For the text-containing cell, return its midpoint in (X, Y) coordinate format. 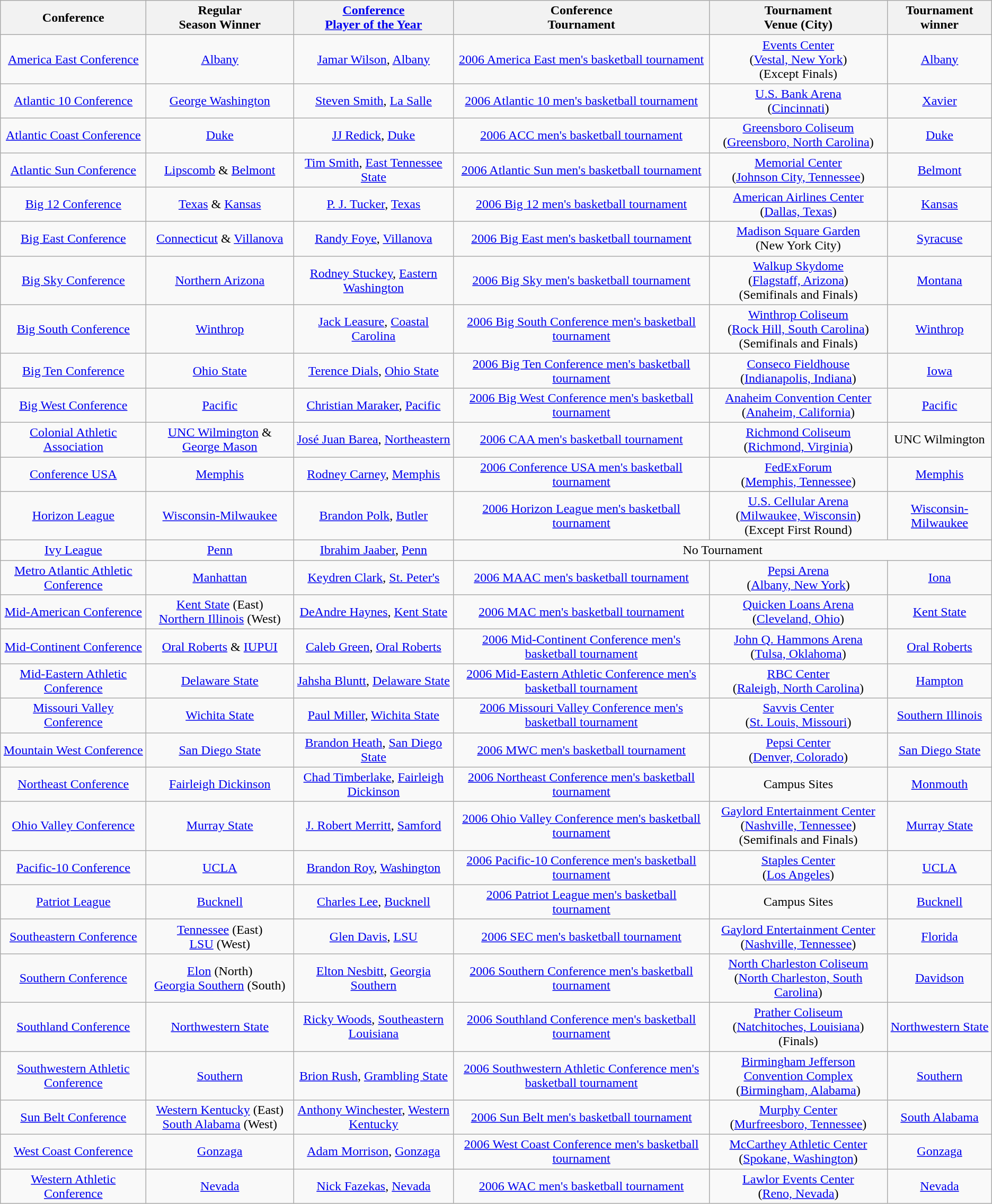
DeAndre Haynes, Kent State (374, 612)
Delaware State (220, 681)
Jahsha Bluntt, Delaware State (374, 681)
Iowa (940, 371)
Connecticut & Villanova (220, 238)
Terence Dials, Ohio State (374, 371)
Southeastern Conference (73, 937)
Pacific-10 Conference (73, 868)
2006 Patriot League men's basketball tournament (581, 902)
Brandon Roy, Washington (374, 868)
2006 Northeast Conference men's basketball tournament (581, 784)
2006 Big 12 men's basketball tournament (581, 204)
Pepsi Arena(Albany, New York) (798, 577)
Birmingham Jefferson Convention Complex(Birmingham, Alabama) (798, 1075)
Keydren Clark, St. Peter's (374, 577)
Elon (North)Georgia Southern (South) (220, 978)
2006 Horizon League men's basketball tournament (581, 516)
Charles Lee, Bucknell (374, 902)
Belmont (940, 170)
Western Athletic Conference (73, 1187)
Madison Square Garden(New York City) (798, 238)
Davidson (940, 978)
Conference USA (73, 474)
Big West Conference (73, 405)
Manhattan (220, 577)
2006 WAC men's basketball tournament (581, 1187)
Brandon Heath, San Diego State (374, 750)
2006 West Coast Conference men's basketball tournament (581, 1152)
Conseco Fieldhouse(Indianapolis, Indiana) (798, 371)
Fairleigh Dickinson (220, 784)
Syracuse (940, 238)
George Washington (220, 101)
Chad Timberlake, Fairleigh Dickinson (374, 784)
2006 Missouri Valley Conference men's basketball tournament (581, 715)
Big Sky Conference (73, 280)
Anthony Winchester, Western Kentucky (374, 1118)
Kent State (940, 612)
Jamar Wilson, Albany (374, 59)
FedExForum(Memphis, Tennessee) (798, 474)
Savvis Center(St. Louis, Missouri) (798, 715)
Rodney Stuckey, Eastern Washington (374, 280)
McCarthey Athletic Center(Spokane, Washington) (798, 1152)
2006 America East men's basketball tournament (581, 59)
U.S. Cellular Arena(Milwaukee, Wisconsin)(Except First Round) (798, 516)
Brion Rush, Grambling State (374, 1075)
Memorial Center(Johnson City, Tennessee) (798, 170)
Events Center(Vestal, New York)(Except Finals) (798, 59)
2006 Sun Belt men's basketball tournament (581, 1118)
Florida (940, 937)
2006 Southern Conference men's basketball tournament (581, 978)
Brandon Polk, Butler (374, 516)
J. Robert Merritt, Samford (374, 826)
Wichita State (220, 715)
UNC Wilmington (940, 440)
Ricky Woods, Southeastern Louisiana (374, 1027)
Adam Morrison, Gonzaga (374, 1152)
JJ Redick, Duke (374, 136)
2006 Big South Conference men's basketball tournament (581, 329)
RegularSeason Winner (220, 18)
South Alabama (940, 1118)
Jack Leasure, Coastal Carolina (374, 329)
2006 Mid-Continent Conference men's basketball tournament (581, 646)
2006 Mid-Eastern Athletic Conference men's basketball tournament (581, 681)
Missouri Valley Conference (73, 715)
West Coast Conference (73, 1152)
2006 Conference USA men's basketball tournament (581, 474)
2006 CAA men's basketball tournament (581, 440)
Metro Atlantic Athletic Conference (73, 577)
Southland Conference (73, 1027)
Mid-American Conference (73, 612)
2006 Ohio Valley Conference men's basketball tournament (581, 826)
Pepsi Center(Denver, Colorado) (798, 750)
Quicken Loans Arena(Cleveland, Ohio) (798, 612)
Southern Conference (73, 978)
Monmouth (940, 784)
2006 Big East men's basketball tournament (581, 238)
Gaylord Entertainment Center(Nashville, Tennessee)(Semifinals and Finals) (798, 826)
Colonial Athletic Association (73, 440)
Randy Foye, Villanova (374, 238)
2006 ACC men's basketball tournament (581, 136)
Murphy Center(Murfreesboro, Tennessee) (798, 1118)
Atlantic Sun Conference (73, 170)
Conference (73, 18)
John Q. Hammons Arena(Tulsa, Oklahoma) (798, 646)
Big East Conference (73, 238)
Kent State (East)Northern Illinois (West) (220, 612)
Iona (940, 577)
Atlantic Coast Conference (73, 136)
Southern Illinois (940, 715)
2006 MWC men's basketball tournament (581, 750)
Winthrop Coliseum(Rock Hill, South Carolina)(Semifinals and Finals) (798, 329)
U.S. Bank Arena(Cincinnati) (798, 101)
2006 Big Sky men's basketball tournament (581, 280)
Lipscomb & Belmont (220, 170)
Richmond Coliseum(Richmond, Virginia) (798, 440)
Oral Roberts & IUPUI (220, 646)
2006 Big Ten Conference men's basketball tournament (581, 371)
Ohio Valley Conference (73, 826)
Walkup Skydome(Flagstaff, Arizona)(Semifinals and Finals) (798, 280)
2006 Atlantic 10 men's basketball tournament (581, 101)
Southwestern Athletic Conference (73, 1075)
Prather Coliseum(Natchitoches, Louisiana)(Finals) (798, 1027)
Western Kentucky (East)South Alabama (West) (220, 1118)
Elton Nesbitt, Georgia Southern (374, 978)
TournamentVenue (City) (798, 18)
Northern Arizona (220, 280)
2006 MAAC men's basketball tournament (581, 577)
Nick Fazekas, Nevada (374, 1187)
Patriot League (73, 902)
Christian Maraker, Pacific (374, 405)
2006 Pacific-10 Conference men's basketball tournament (581, 868)
Greensboro Coliseum(Greensboro, North Carolina) (798, 136)
Kansas (940, 204)
Lawlor Events Center(Reno, Nevada) (798, 1187)
Rodney Carney, Memphis (374, 474)
Horizon League (73, 516)
America East Conference (73, 59)
2006 Southwestern Athletic Conference men's basketball tournament (581, 1075)
Big Ten Conference (73, 371)
Mountain West Conference (73, 750)
Hampton (940, 681)
2006 MAC men's basketball tournament (581, 612)
Caleb Green, Oral Roberts (374, 646)
Tim Smith, East Tennessee State (374, 170)
ConferenceTournament (581, 18)
American Airlines Center(Dallas, Texas) (798, 204)
Paul Miller, Wichita State (374, 715)
Texas & Kansas (220, 204)
No Tournament (723, 550)
Glen Davis, LSU (374, 937)
RBC Center(Raleigh, North Carolina) (798, 681)
Ivy League (73, 550)
Northeast Conference (73, 784)
2006 Big West Conference men's basketball tournament (581, 405)
Penn (220, 550)
2006 Atlantic Sun men's basketball tournament (581, 170)
Staples Center(Los Angeles) (798, 868)
José Juan Barea, Northeastern (374, 440)
Xavier (940, 101)
Big 12 Conference (73, 204)
Ibrahim Jaaber, Penn (374, 550)
2006 Southland Conference men's basketball tournament (581, 1027)
Big South Conference (73, 329)
2006 SEC men's basketball tournament (581, 937)
Anaheim Convention Center(Anaheim, California) (798, 405)
P. J. Tucker, Texas (374, 204)
UNC Wilmington & George Mason (220, 440)
Sun Belt Conference (73, 1118)
ConferencePlayer of the Year (374, 18)
Mid-Eastern Athletic Conference (73, 681)
Tournamentwinner (940, 18)
North Charleston Coliseum(North Charleston, South Carolina) (798, 978)
Mid-Continent Conference (73, 646)
Tennessee (East)LSU (West) (220, 937)
Ohio State (220, 371)
Oral Roberts (940, 646)
Atlantic 10 Conference (73, 101)
Montana (940, 280)
Gaylord Entertainment Center(Nashville, Tennessee) (798, 937)
Steven Smith, La Salle (374, 101)
